Provide the [X, Y] coordinate of the cell's center where the given text is located.  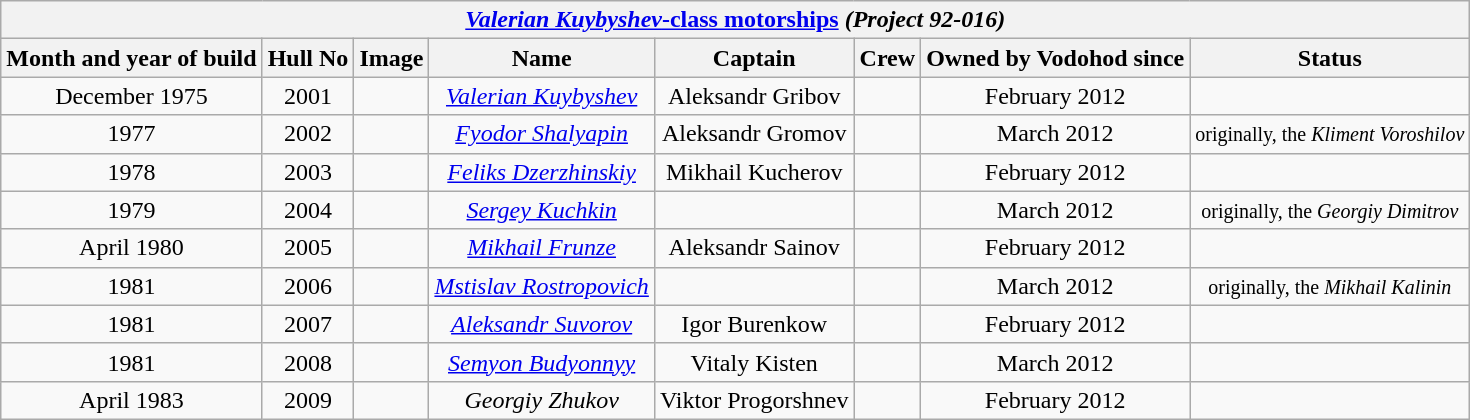
Feliks Dzerzhinskiy [542, 172]
April 1983 [132, 400]
2005 [308, 248]
Valerian Kuybyshev-class motorships (Project 92-016) [736, 20]
Captain [754, 58]
2008 [308, 362]
2004 [308, 210]
Viktor Progorshnev [754, 400]
Image [392, 58]
Crew [888, 58]
Mikhail Frunze [542, 248]
originally, the Kliment Voroshilov [1330, 134]
Aleksandr Gromov [754, 134]
Fyodor Shalyapin [542, 134]
Semyon Budyonnyy [542, 362]
Hull No [308, 58]
Month and year of build [132, 58]
December 1975 [132, 96]
Owned by Vodohod since [1056, 58]
originally, the Mikhail Kalinin [1330, 286]
2009 [308, 400]
2002 [308, 134]
Igor Burenkow [754, 324]
1978 [132, 172]
2003 [308, 172]
Mikhail Kucherov [754, 172]
2006 [308, 286]
2007 [308, 324]
1979 [132, 210]
Aleksandr Gribov [754, 96]
Name [542, 58]
2001 [308, 96]
Georgiy Zhukov [542, 400]
originally, the Georgiy Dimitrov [1330, 210]
Valerian Kuybyshev [542, 96]
1977 [132, 134]
Sergey Kuchkin [542, 210]
Aleksandr Sainov [754, 248]
Status [1330, 58]
April 1980 [132, 248]
Vitaly Kisten [754, 362]
Mstislav Rostropovich [542, 286]
Aleksandr Suvorov [542, 324]
